For the text-containing cell, return its midpoint in (X, Y) coordinate format. 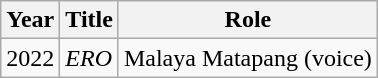
Title (90, 20)
Year (30, 20)
ERO (90, 58)
2022 (30, 58)
Malaya Matapang (voice) (248, 58)
Role (248, 20)
